Determine the [X, Y] coordinate at the center of the cell enclosing the given text.  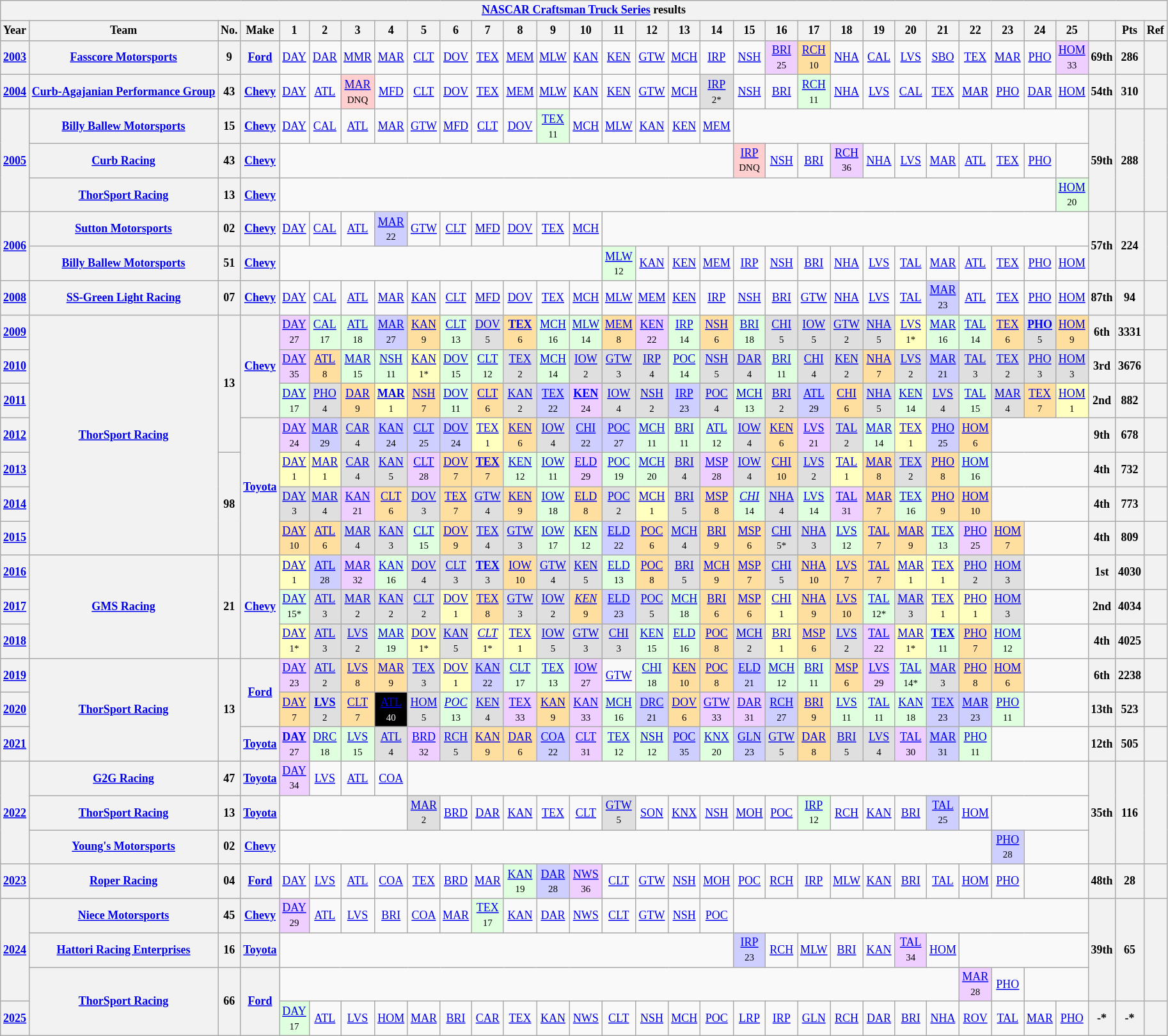
TAL11 [879, 710]
59th [1101, 160]
MCH13 [750, 401]
288 [1130, 160]
RCH10 [814, 58]
PHO5 [1040, 332]
MAR15 [358, 366]
LVS7 [847, 572]
9th [1101, 435]
TAL15 [975, 401]
DAY34 [294, 778]
MARDNQ [358, 92]
MEM8 [619, 332]
1st [1101, 572]
NWS36 [586, 881]
CAR [487, 1019]
DAY7 [294, 710]
3331 [1130, 332]
35th [1101, 812]
DAY10 [294, 538]
LVS21 [814, 435]
4 [391, 31]
DOV24 [456, 435]
87th [1101, 298]
MAR7 [879, 504]
NSH5 [717, 366]
SS-Green Light Racing [123, 298]
MCH12 [782, 675]
TAL1 [847, 469]
HOM7 [1008, 538]
HOM10 [975, 504]
HOM5 [423, 710]
No. [229, 31]
773 [1130, 504]
KNX [684, 813]
TAL12* [879, 607]
11 [619, 31]
MAR19 [391, 641]
2238 [1130, 675]
57th [1101, 246]
DAY35 [294, 366]
TEX22 [553, 401]
ELD22 [619, 538]
224 [1130, 246]
KNX20 [717, 744]
ATL4 [391, 744]
2017 [15, 607]
2006 [15, 246]
CLT1* [487, 641]
ELD29 [586, 469]
10 [586, 31]
ROV [975, 1019]
MCH2 [750, 641]
CLT2 [423, 607]
COA22 [553, 744]
POC6 [652, 538]
KAN19 [520, 881]
48th [1101, 881]
25 [1072, 31]
TEX33 [520, 710]
MAR21 [943, 366]
KEN5 [586, 572]
PHO4 [325, 401]
ATL8 [325, 366]
116 [1130, 812]
Team [123, 31]
DOV4 [423, 572]
KEN24 [586, 401]
NSH6 [717, 332]
MAR22 [391, 229]
ELD21 [750, 675]
KEN10 [684, 675]
CHI4 [814, 366]
TAL31 [847, 504]
IOW17 [553, 538]
KAN33 [586, 710]
882 [1130, 401]
CHI18 [652, 675]
TAL14* [911, 675]
TEX23 [943, 710]
Pts [1130, 31]
PHO28 [1008, 847]
Make [260, 31]
GLN [814, 1019]
KEN15 [652, 641]
LVS10 [847, 607]
NSH12 [652, 744]
2 [325, 31]
GLN23 [750, 744]
SBO [943, 58]
DOV15 [456, 366]
DAR31 [750, 710]
17 [814, 31]
2009 [15, 332]
18 [847, 31]
HOM1 [1072, 401]
DAR28 [553, 881]
CLT28 [423, 469]
POC19 [619, 469]
LVS1* [911, 332]
28 [1130, 881]
310 [1130, 92]
Curb Racing [123, 161]
KAN16 [391, 572]
IRP14 [684, 332]
POC2 [619, 504]
BRI1 [782, 641]
DRC21 [652, 710]
23 [1008, 31]
BRI4 [684, 469]
2020 [15, 710]
TAL2 [847, 435]
DOV5 [487, 332]
2014 [15, 504]
KAN24 [391, 435]
ELD8 [586, 504]
CLT31 [586, 744]
HOM16 [975, 469]
NSH7 [423, 401]
TEX16 [911, 504]
PHO9 [943, 504]
ATL29 [814, 401]
KAN3 [391, 538]
DAY15* [294, 607]
1 [294, 31]
CAL17 [325, 332]
2023 [15, 881]
678 [1130, 435]
IRP4 [652, 366]
3rd [1101, 366]
45 [229, 916]
523 [1130, 710]
Hattori Racing Enterprises [123, 950]
CHI14 [750, 504]
RCH5 [456, 744]
69th [1101, 58]
4025 [1130, 641]
TEX8 [487, 607]
MAR1* [911, 641]
IOW10 [520, 572]
DAY24 [294, 435]
MCH1 [652, 504]
MAR14 [879, 435]
3 [358, 31]
BRD32 [423, 744]
ELD23 [619, 607]
NSH11 [391, 366]
DAY29 [294, 916]
KAN21 [358, 504]
2021 [15, 744]
CLT3 [456, 572]
809 [1130, 538]
CLT13 [456, 332]
RCH11 [814, 92]
RCH36 [847, 161]
94 [1130, 298]
CHI1 [782, 607]
66 [229, 1001]
2019 [15, 675]
DAR4 [750, 366]
TAL22 [879, 641]
KAN18 [911, 710]
13th [1101, 710]
CLT15 [423, 538]
LVS29 [879, 675]
04 [229, 881]
DAY1* [294, 641]
MAR8 [879, 469]
MAR29 [325, 435]
CHI6 [847, 401]
22 [975, 31]
TEX12 [619, 744]
LVS8 [358, 675]
8 [520, 31]
2005 [15, 160]
DAR6 [520, 744]
DAR8 [814, 744]
PHO3 [1040, 366]
MSP7 [750, 572]
MAR28 [975, 984]
Roper Racing [123, 881]
6 [456, 31]
DAR9 [358, 401]
7 [487, 31]
ATL18 [358, 332]
NHA9 [814, 607]
732 [1130, 469]
MAR16 [943, 332]
DOV9 [456, 538]
4034 [1130, 607]
2018 [15, 641]
TEX4 [487, 538]
CLT25 [423, 435]
MCH18 [684, 607]
GMS Racing [123, 606]
54th [1101, 92]
IOW11 [553, 469]
PHO2 [975, 572]
TAL34 [911, 950]
GTW33 [717, 710]
NASCAR Craftsman Truck Series results [583, 10]
MCH4 [684, 538]
505 [1130, 744]
MAR27 [391, 332]
2012 [15, 435]
CLT17 [520, 675]
SON [652, 813]
Year [15, 31]
ATL2 [325, 675]
LRP [750, 1019]
CLT12 [487, 366]
KEN2 [847, 366]
MAR32 [358, 572]
ATL28 [325, 572]
BRI25 [782, 58]
MCH20 [652, 469]
GTW2 [847, 332]
12 [652, 31]
14 [717, 31]
CHI22 [586, 435]
Curb-Agajanian Performance Group [123, 92]
DAY23 [294, 675]
2022 [15, 812]
HOM9 [1072, 332]
TAL25 [943, 813]
DOV7 [456, 469]
Sutton Motorsports [123, 229]
HOM20 [1072, 195]
PHO1 [975, 607]
CHI3 [619, 641]
LVS12 [847, 538]
ATL12 [717, 435]
NHA4 [782, 504]
ELD13 [619, 572]
DOV3 [423, 504]
MLW12 [619, 263]
NHA3 [814, 538]
24 [1040, 31]
65 [1130, 950]
KEN4 [487, 710]
Young's Motorsports [123, 847]
MAR31 [943, 744]
2013 [15, 469]
PHO7 [975, 641]
ELD16 [684, 641]
CHI5* [782, 538]
DOV6 [684, 710]
2016 [15, 572]
4030 [1130, 572]
07 [229, 298]
LVS15 [358, 744]
LVS14 [814, 504]
2015 [15, 538]
POC5 [652, 607]
TEX17 [487, 916]
20 [911, 31]
TAL14 [975, 332]
MCH11 [652, 435]
2008 [15, 298]
47 [229, 778]
IRP2* [717, 92]
Fasscore Motorsports [123, 58]
MMR [358, 58]
98 [229, 504]
POC4 [717, 401]
51 [229, 263]
5 [423, 31]
286 [1130, 58]
2011 [15, 401]
KEN14 [911, 401]
BRI6 [717, 607]
HOM33 [1072, 58]
DOV11 [456, 401]
39th [1101, 950]
KAN1* [423, 366]
RCH27 [782, 710]
G2G Racing [123, 778]
MLW14 [586, 332]
HOM12 [1008, 641]
POC27 [619, 435]
3676 [1130, 366]
Ref [1155, 31]
KEN22 [652, 332]
NSH2 [652, 401]
LVS11 [847, 710]
NHA10 [814, 572]
IOW18 [553, 504]
DAY3 [294, 504]
ATL40 [391, 710]
KAN22 [487, 675]
IRP12 [814, 813]
TAL3 [975, 366]
2010 [15, 366]
12th [1101, 744]
MSP8 [717, 504]
DRC18 [325, 744]
DOV1* [423, 641]
Niece Motorsports [123, 916]
NHA7 [879, 366]
BRI18 [750, 332]
POC13 [456, 710]
MSP28 [717, 469]
CLT7 [358, 710]
2025 [15, 1019]
2004 [15, 92]
POC35 [684, 744]
BRI2 [782, 401]
CHI10 [782, 469]
POC14 [684, 366]
MCH14 [553, 366]
ATL6 [325, 538]
IRPDNQ [750, 161]
IOW27 [586, 675]
MCH9 [717, 572]
2003 [15, 58]
19 [879, 31]
2024 [15, 950]
TAL30 [911, 744]
